Provide the (x, y) coordinate of the cell's center where the given text is located.  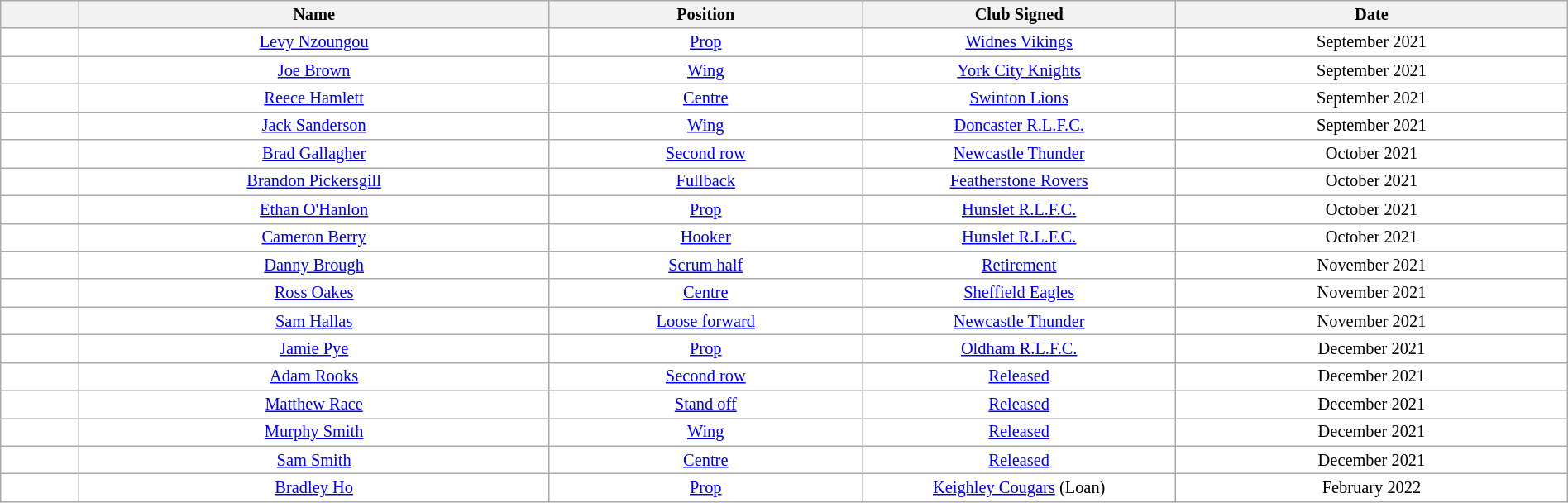
Swinton Lions (1019, 98)
Brandon Pickersgill (313, 181)
Jack Sanderson (313, 126)
Keighley Cougars (Loan) (1019, 487)
Fullback (706, 181)
Retirement (1019, 265)
Sheffield Eagles (1019, 293)
Stand off (706, 405)
Ethan O'Hanlon (313, 209)
Bradley Ho (313, 487)
Featherstone Rovers (1019, 181)
Ross Oakes (313, 293)
Widnes Vikings (1019, 42)
Sam Hallas (313, 321)
Danny Brough (313, 265)
Oldham R.L.F.C. (1019, 348)
Brad Gallagher (313, 154)
Doncaster R.L.F.C. (1019, 126)
Date (1372, 14)
February 2022 (1372, 487)
Jamie Pye (313, 348)
Adam Rooks (313, 376)
York City Knights (1019, 70)
Name (313, 14)
Hooker (706, 237)
Murphy Smith (313, 432)
Joe Brown (313, 70)
Cameron Berry (313, 237)
Loose forward (706, 321)
Club Signed (1019, 14)
Position (706, 14)
Matthew Race (313, 405)
Levy Nzoungou (313, 42)
Sam Smith (313, 460)
Reece Hamlett (313, 98)
Scrum half (706, 265)
